Provide the (x, y) coordinate of the cell's center where the given text is located.  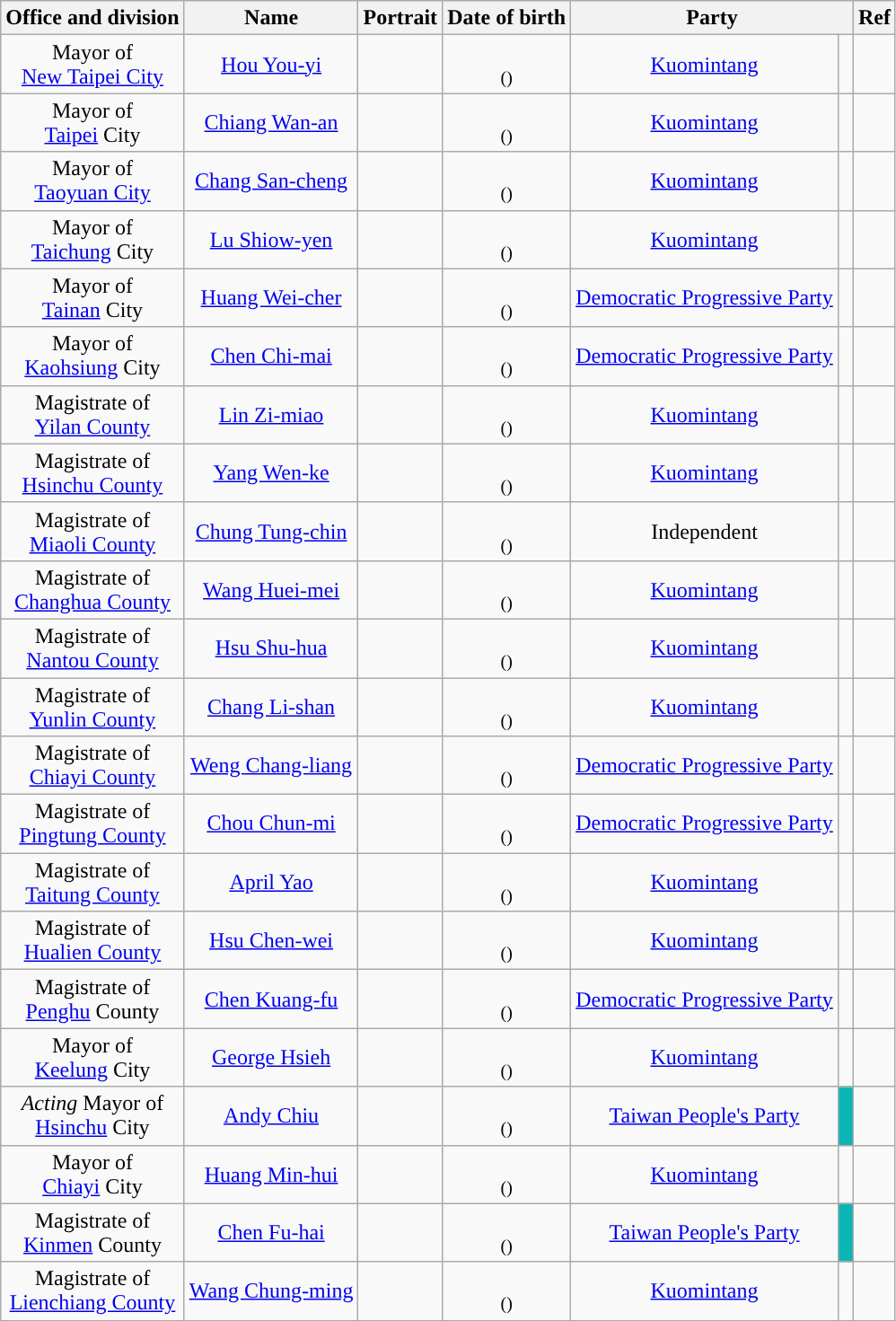
Magistrate ofNantou County (92, 648)
Chung Tung-chin (271, 532)
Hsu Chen-wei (271, 941)
Chiang Wan-an (271, 122)
Mayor ofTaichung City (92, 239)
Magistrate ofHsinchu County (92, 472)
Mayor ofKaohsiung City (92, 356)
Independent (705, 532)
Office and division (92, 18)
Chang San-cheng (271, 181)
Mayor ofTaoyuan City (92, 181)
Party (713, 18)
Wang Huei-mei (271, 589)
Magistrate ofPingtung County (92, 824)
Andy Chiu (271, 1115)
Magistrate ofYunlin County (92, 706)
Magistrate ofPenghu County (92, 999)
Chang Li-shan (271, 706)
Mayor ofChiayi City (92, 1175)
Lin Zi-miao (271, 415)
Chen Kuang-fu (271, 999)
Hsu Shu-hua (271, 648)
Chen Fu-hai (271, 1232)
Wang Chung-ming (271, 1291)
George Hsieh (271, 1058)
Mayor ofTaipei City (92, 122)
Portrait (400, 18)
Mayor ofKeelung City (92, 1058)
Magistrate ofMiaoli County (92, 532)
Chou Chun-mi (271, 824)
Magistrate ofHualien County (92, 941)
Hou You-yi (271, 65)
Magistrate ofLienchiang County (92, 1291)
Yang Wen-ke (271, 472)
Huang Min-hui (271, 1175)
Magistrate ofChiayi County (92, 765)
Lu Shiow-yen (271, 239)
Acting Mayor ofHsinchu City (92, 1115)
Chen Chi-mai (271, 356)
Date of birth (506, 18)
Magistrate ofTaitung County (92, 882)
Ref (874, 18)
Magistrate ofKinmen County (92, 1232)
Magistrate ofChanghua County (92, 589)
Mayor ofNew Taipei City (92, 65)
Weng Chang-liang (271, 765)
April Yao (271, 882)
Huang Wei-cher (271, 298)
Mayor ofTainan City (92, 298)
Magistrate ofYilan County (92, 415)
Name (271, 18)
